From the cell containing the given text, extract its center point as [X, Y] coordinate. 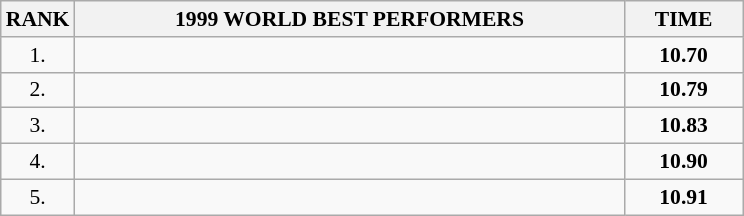
4. [38, 162]
10.90 [684, 162]
10.91 [684, 197]
2. [38, 90]
TIME [684, 19]
3. [38, 126]
RANK [38, 19]
10.79 [684, 90]
1999 WORLD BEST PERFORMERS [349, 19]
1. [38, 55]
5. [38, 197]
10.70 [684, 55]
10.83 [684, 126]
